Pinpoint the cell where the given text exists, returning its (X, Y) midpoint coordinate. 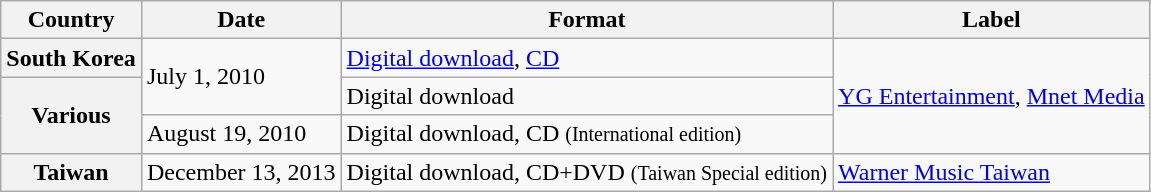
Country (72, 20)
Warner Music Taiwan (992, 172)
Format (586, 20)
Digital download, CD (586, 58)
Date (241, 20)
Taiwan (72, 172)
December 13, 2013 (241, 172)
August 19, 2010 (241, 134)
Various (72, 115)
Label (992, 20)
Digital download, CD (International edition) (586, 134)
South Korea (72, 58)
YG Entertainment, Mnet Media (992, 96)
Digital download, CD+DVD (Taiwan Special edition) (586, 172)
Digital download (586, 96)
July 1, 2010 (241, 77)
